Locate the cell with the specified text and output its (x, y) center coordinate. 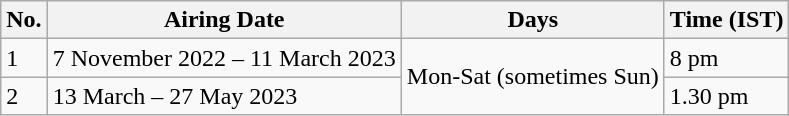
Time (IST) (726, 20)
No. (24, 20)
2 (24, 96)
Days (532, 20)
Mon-Sat (sometimes Sun) (532, 77)
7 November 2022 – 11 March 2023 (224, 58)
1.30 pm (726, 96)
1 (24, 58)
Airing Date (224, 20)
13 March – 27 May 2023 (224, 96)
8 pm (726, 58)
